Extract the (x, y) coordinate from the center of the cell holding the provided text.  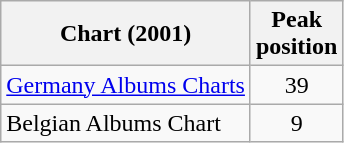
39 (296, 85)
Chart (2001) (126, 34)
Germany Albums Charts (126, 85)
Belgian Albums Chart (126, 123)
Peakposition (296, 34)
9 (296, 123)
